Provide the [X, Y] coordinate of the cell's center where the given text is located.  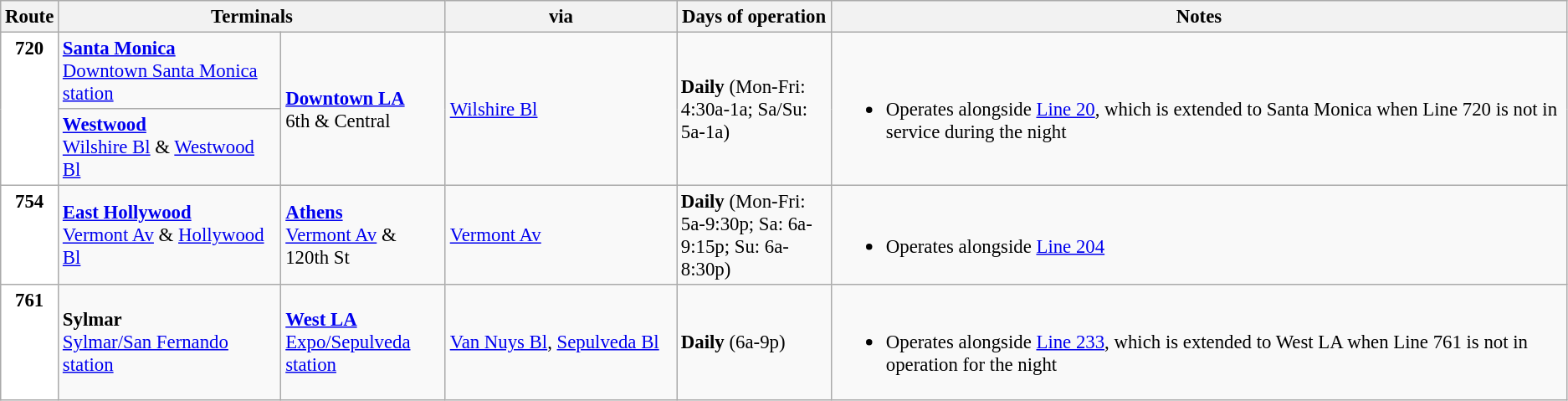
WestwoodWilshire Bl & Westwood Bl [170, 147]
Notes [1200, 17]
Vermont Av [561, 236]
Days of operation [755, 17]
Van Nuys Bl, Sepulveda Bl [561, 342]
Daily (Mon-Fri: 4:30a-1a; Sa/Su: 5a-1a) [755, 109]
Daily (6a-9p) [755, 342]
West LAExpo/Sepulveda station [363, 342]
720 [30, 109]
Operates alongside Line 233, which is extended to West LA when Line 761 is not in operation for the night [1200, 342]
Downtown LA6th & Central [363, 109]
Operates alongside Line 204 [1200, 236]
via [561, 17]
Operates alongside Line 20, which is extended to Santa Monica when Line 720 is not in service during the night [1200, 109]
Wilshire Bl [561, 109]
Terminals [253, 17]
East HollywoodVermont Av & Hollywood Bl [170, 236]
SylmarSylmar/San Fernando station [170, 342]
761 [30, 342]
AthensVermont Av & 120th St [363, 236]
Santa MonicaDowntown Santa Monica station [170, 71]
Daily (Mon-Fri: 5a-9:30p; Sa: 6a-9:15p; Su: 6a-8:30p) [755, 236]
754 [30, 236]
Route [30, 17]
